Find where the given text appears and provide that cell's center as [x, y] coordinate. 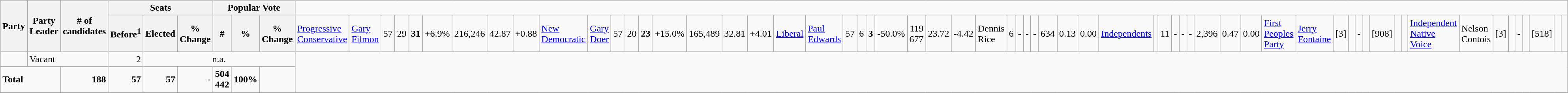
42.87 [500, 33]
31 [415, 33]
32.81 [735, 33]
[518] [1542, 33]
165,489 [704, 33]
% [246, 33]
-50.0% [891, 33]
20 [632, 33]
Liberal [790, 33]
23 [646, 33]
Gary Filmon [365, 33]
Total [31, 80]
119 677 [917, 33]
# [222, 33]
2,396 [1207, 33]
New Democratic [564, 33]
+4.01 [761, 33]
188 [84, 80]
Paul Edwards [824, 33]
Independents [1127, 33]
+0.88 [526, 33]
0.13 [1067, 33]
Party Leader [44, 26]
Progressive Conservative [322, 33]
Nelson Contois [1476, 33]
Popular Vote [254, 8]
First Peoples Party [1279, 33]
Elected [160, 33]
-4.42 [963, 33]
11 [1165, 33]
Party [14, 26]
Vacant [68, 59]
[908] [1382, 33]
Seats [160, 8]
23.72 [939, 33]
504 442 [222, 80]
Dennis Rice [991, 33]
216,246 [470, 33]
0.47 [1230, 33]
# ofcandidates [84, 26]
100% [246, 80]
Gary Doer [599, 33]
29 [402, 33]
634 [1048, 33]
Jerry Fontaine [1315, 33]
3 [871, 33]
n.a. [219, 59]
Independent Native Voice [1433, 33]
+15.0% [670, 33]
2 [126, 59]
+6.9% [437, 33]
Before1 [126, 33]
